Scan for the cell matching the given text and deliver its [X, Y] coordinate at center. 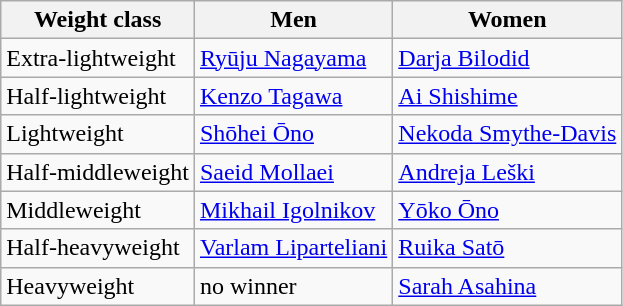
Kenzo Tagawa [293, 96]
Mikhail Igolnikov [293, 210]
Men [293, 20]
Weight class [98, 20]
Half-heavyweight [98, 248]
Shōhei Ōno [293, 134]
Yōko Ōno [508, 210]
Ryūju Nagayama [293, 58]
Saeid Mollaei [293, 172]
Middleweight [98, 210]
Ruika Satō [508, 248]
Half-middleweight [98, 172]
Heavyweight [98, 286]
Women [508, 20]
no winner [293, 286]
Andreja Leški [508, 172]
Lightweight [98, 134]
Nekoda Smythe-Davis [508, 134]
Ai Shishime [508, 96]
Extra-lightweight [98, 58]
Darja Bilodid [508, 58]
Half-lightweight [98, 96]
Sarah Asahina [508, 286]
Varlam Liparteliani [293, 248]
